Identify which cell holds the provided text, then report its (x, y) central coordinate. 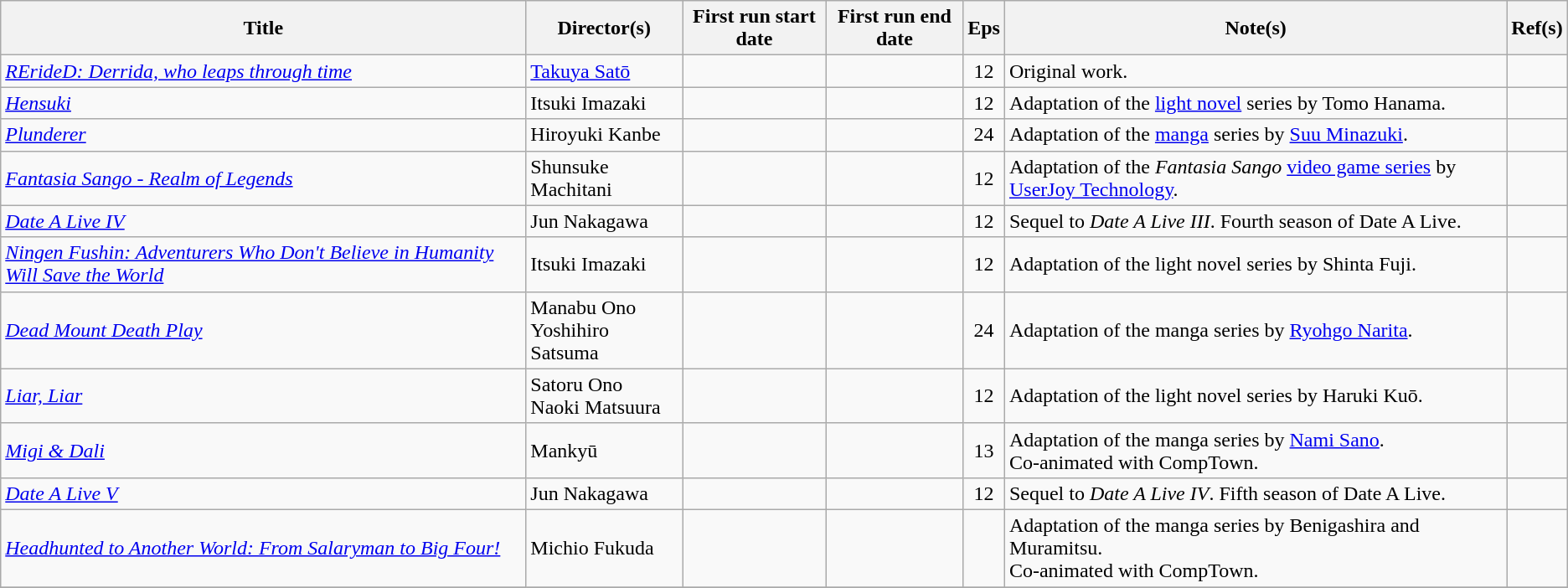
Adaptation of the light novel series by Haruki Kuō. (1255, 395)
RErideD: Derrida, who leaps through time (263, 71)
Date A Live IV (263, 221)
Ningen Fushin: Adventurers Who Don't Believe in Humanity Will Save the World (263, 265)
Original work. (1255, 71)
Satoru OnoNaoki Matsuura (605, 395)
Hensuki (263, 103)
Adaptation of the light novel series by Tomo Hanama. (1255, 103)
Takuya Satō (605, 71)
Mankyū (605, 451)
Fantasia Sango - Realm of Legends (263, 178)
First run start date (755, 28)
Title (263, 28)
Adaptation of the manga series by Nami Sano.Co-animated with CompTown. (1255, 451)
Date A Live V (263, 493)
Adaptation of the manga series by Ryohgo Narita. (1255, 330)
Migi & Dali (263, 451)
Manabu OnoYoshihiro Satsuma (605, 330)
Adaptation of the manga series by Suu Minazuki. (1255, 135)
Note(s) (1255, 28)
Adaptation of the light novel series by Shinta Fuji. (1255, 265)
Sequel to Date A Live III. Fourth season of Date A Live. (1255, 221)
Ref(s) (1537, 28)
Hiroyuki Kanbe (605, 135)
Michio Fukuda (605, 548)
Adaptation of the manga series by Benigashira and Muramitsu.Co-animated with CompTown. (1255, 548)
First run end date (895, 28)
Adaptation of the Fantasia Sango video game series by UserJoy Technology. (1255, 178)
13 (984, 451)
Eps (984, 28)
Sequel to Date A Live IV. Fifth season of Date A Live. (1255, 493)
Plunderer (263, 135)
Dead Mount Death Play (263, 330)
Headhunted to Another World: From Salaryman to Big Four! (263, 548)
Director(s) (605, 28)
Shunsuke Machitani (605, 178)
Liar, Liar (263, 395)
